Detect which cell encompasses the target text, then output its [X, Y] center coordinate. 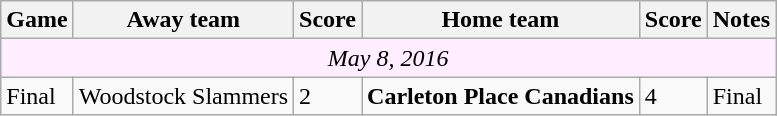
2 [328, 96]
Away team [183, 20]
Notes [741, 20]
Carleton Place Canadians [501, 96]
May 8, 2016 [388, 58]
Game [37, 20]
Woodstock Slammers [183, 96]
4 [673, 96]
Home team [501, 20]
